From the cell containing the given text, extract its center point as (X, Y) coordinate. 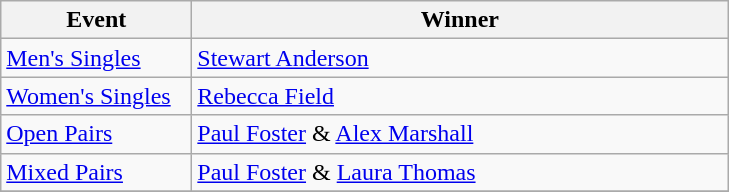
Open Pairs (96, 134)
Women's Singles (96, 96)
Mixed Pairs (96, 172)
Event (96, 20)
Rebecca Field (460, 96)
Winner (460, 20)
Stewart Anderson (460, 58)
Men's Singles (96, 58)
Paul Foster & Alex Marshall (460, 134)
Paul Foster & Laura Thomas (460, 172)
